Output the (x, y) coordinate of the center of the cell containing the given text.  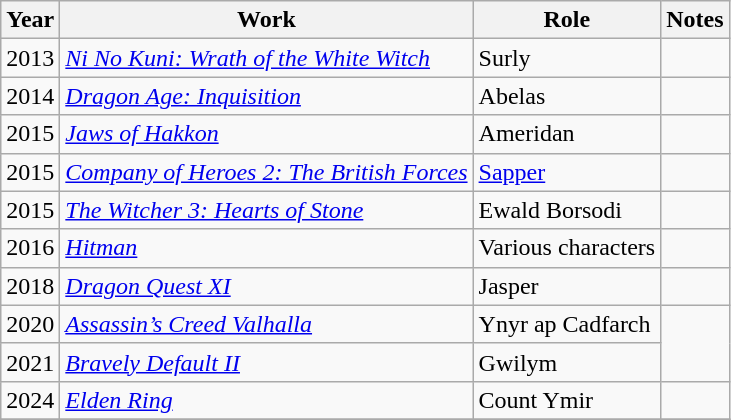
Ameridan (567, 134)
2021 (30, 362)
2020 (30, 324)
Role (567, 20)
Sapper (567, 172)
Various characters (567, 248)
Ni No Kuni: Wrath of the White Witch (266, 58)
2024 (30, 400)
Hitman (266, 248)
Dragon Age: Inquisition (266, 96)
Count Ymir (567, 400)
Bravely Default II (266, 362)
Notes (695, 20)
2013 (30, 58)
Gwilym (567, 362)
Work (266, 20)
Jasper (567, 286)
Abelas (567, 96)
Ynyr ap Cadfarch (567, 324)
Year (30, 20)
Ewald Borsodi (567, 210)
2018 (30, 286)
Surly (567, 58)
Company of Heroes 2: The British Forces (266, 172)
Assassin’s Creed Valhalla (266, 324)
2016 (30, 248)
Dragon Quest XI (266, 286)
The Witcher 3: Hearts of Stone (266, 210)
Jaws of Hakkon (266, 134)
2014 (30, 96)
Elden Ring (266, 400)
